Detect which cell encompasses the target text, then output its (x, y) center coordinate. 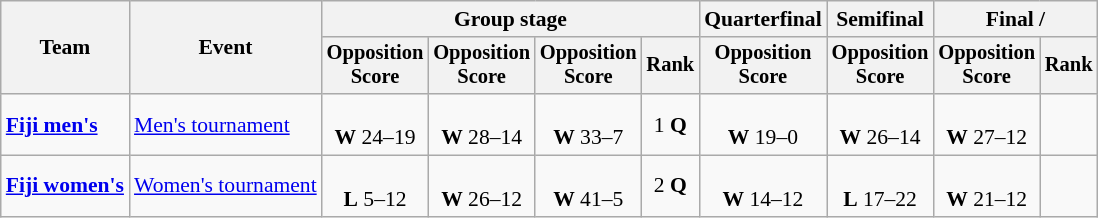
Semifinal (880, 19)
W 26–12 (482, 186)
W 24–19 (376, 124)
W 21–12 (986, 186)
W 28–14 (482, 124)
Team (65, 48)
L 17–22 (880, 186)
Fiji men's (65, 124)
1 Q (671, 124)
W 33–7 (588, 124)
Event (226, 48)
2 Q (671, 186)
W 14–12 (763, 186)
Women's tournament (226, 186)
Group stage (510, 19)
W 41–5 (588, 186)
Quarterfinal (763, 19)
Fiji women's (65, 186)
W 19–0 (763, 124)
W 26–14 (880, 124)
Final / (1015, 19)
L 5–12 (376, 186)
W 27–12 (986, 124)
Men's tournament (226, 124)
